Scan for the cell matching the given text and deliver its [X, Y] coordinate at center. 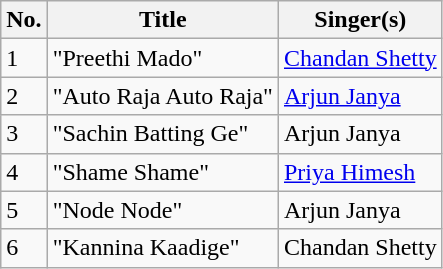
Title [162, 20]
"Preethi Mado" [162, 58]
"Kannina Kaadige" [162, 248]
Singer(s) [360, 20]
Priya Himesh [360, 172]
No. [24, 20]
3 [24, 134]
"Auto Raja Auto Raja" [162, 96]
2 [24, 96]
1 [24, 58]
5 [24, 210]
"Sachin Batting Ge" [162, 134]
"Shame Shame" [162, 172]
"Node Node" [162, 210]
4 [24, 172]
6 [24, 248]
